Search for the cell housing the specified text and yield its [x, y] center coordinate. 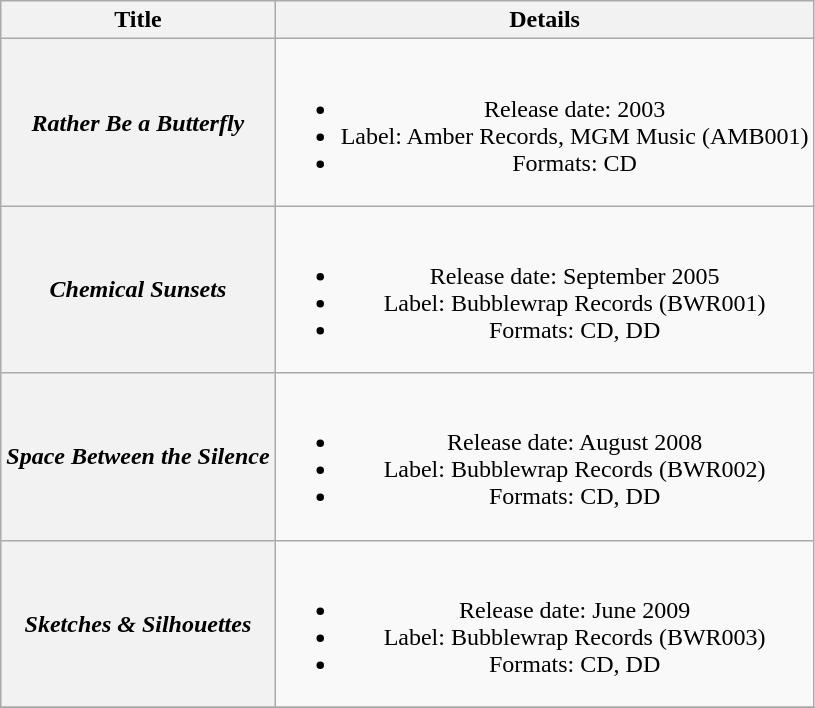
Title [138, 20]
Details [544, 20]
Release date: 2003Label: Amber Records, MGM Music (AMB001)Formats: CD [544, 122]
Release date: September 2005Label: Bubblewrap Records (BWR001)Formats: CD, DD [544, 290]
Release date: June 2009Label: Bubblewrap Records (BWR003)Formats: CD, DD [544, 624]
Space Between the Silence [138, 456]
Chemical Sunsets [138, 290]
Release date: August 2008Label: Bubblewrap Records (BWR002)Formats: CD, DD [544, 456]
Rather Be a Butterfly [138, 122]
Sketches & Silhouettes [138, 624]
